Find where the given text appears and provide that cell's center as (X, Y) coordinate. 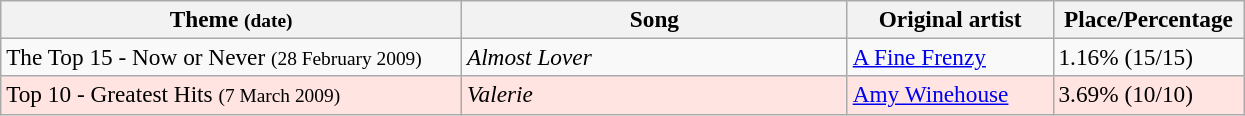
The Top 15 - Now or Never (28 February 2009) (232, 57)
Almost Lover (655, 57)
Amy Winehouse (950, 95)
Place/Percentage (1148, 19)
Original artist (950, 19)
A Fine Frenzy (950, 57)
1.16% (15/15) (1148, 57)
Top 10 - Greatest Hits (7 March 2009) (232, 95)
Theme (date) (232, 19)
Valerie (655, 95)
3.69% (10/10) (1148, 95)
Song (655, 19)
